Detect which cell encompasses the target text, then output its [X, Y] center coordinate. 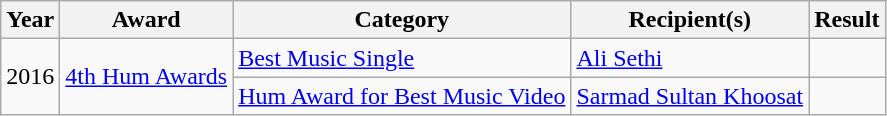
Award [146, 20]
Sarmad Sultan Khoosat [690, 96]
Category [402, 20]
2016 [30, 77]
Hum Award for Best Music Video [402, 96]
Year [30, 20]
Recipient(s) [690, 20]
Result [847, 20]
Best Music Single [402, 58]
Ali Sethi [690, 58]
4th Hum Awards [146, 77]
